Return the [X, Y] coordinate for the center point of the cell that contains the specified text.  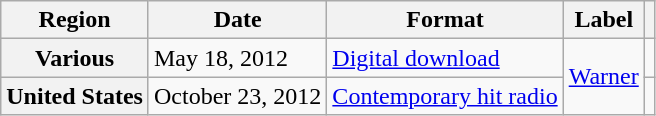
Region [75, 20]
Warner [604, 77]
October 23, 2012 [237, 96]
May 18, 2012 [237, 58]
Format [445, 20]
Contemporary hit radio [445, 96]
Date [237, 20]
United States [75, 96]
Various [75, 58]
Label [604, 20]
Digital download [445, 58]
